From the cell containing the given text, extract its center point as [x, y] coordinate. 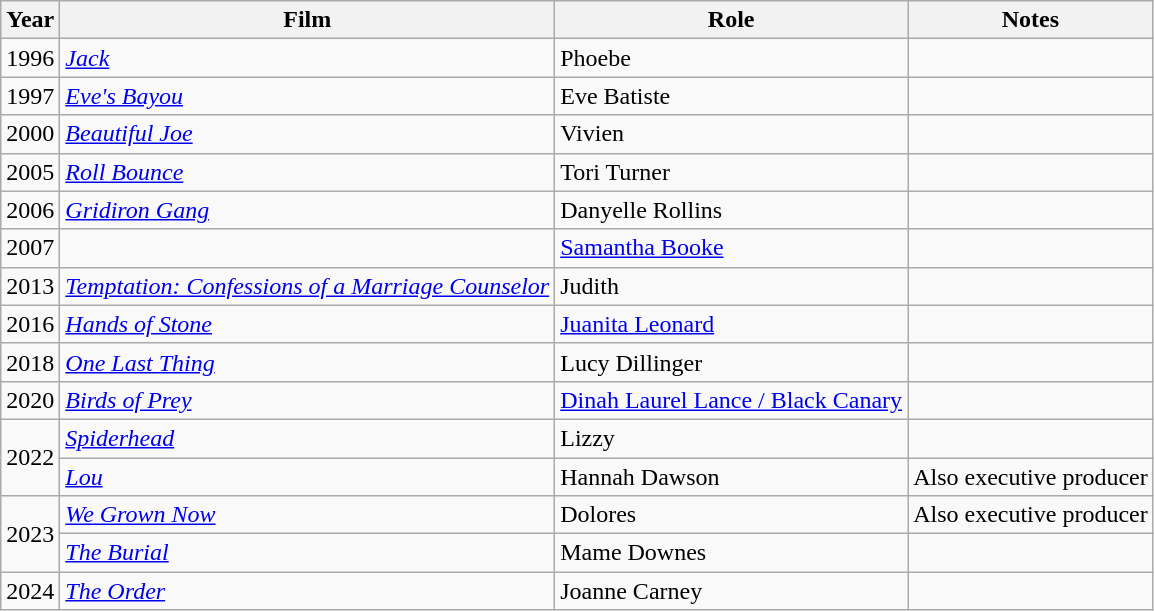
Eve Batiste [732, 96]
The Order [308, 591]
2006 [30, 210]
Joanne Carney [732, 591]
2024 [30, 591]
2018 [30, 362]
Lucy Dillinger [732, 362]
Judith [732, 286]
Lizzy [732, 438]
We Grown Now [308, 515]
Roll Bounce [308, 172]
Spiderhead [308, 438]
Film [308, 20]
2016 [30, 324]
Dinah Laurel Lance / Black Canary [732, 400]
Temptation: Confessions of a Marriage Counselor [308, 286]
Notes [1031, 20]
Year [30, 20]
2020 [30, 400]
Beautiful Joe [308, 134]
Eve's Bayou [308, 96]
The Burial [308, 553]
One Last Thing [308, 362]
2023 [30, 534]
2013 [30, 286]
Juanita Leonard [732, 324]
Hannah Dawson [732, 477]
Jack [308, 58]
Phoebe [732, 58]
Samantha Booke [732, 248]
1997 [30, 96]
Gridiron Gang [308, 210]
Dolores [732, 515]
Mame Downes [732, 553]
Tori Turner [732, 172]
2005 [30, 172]
2000 [30, 134]
2007 [30, 248]
Vivien [732, 134]
Hands of Stone [308, 324]
Role [732, 20]
Danyelle Rollins [732, 210]
1996 [30, 58]
2022 [30, 457]
Lou [308, 477]
Birds of Prey [308, 400]
